Return the (X, Y) coordinate for the center point of the cell that contains the specified text.  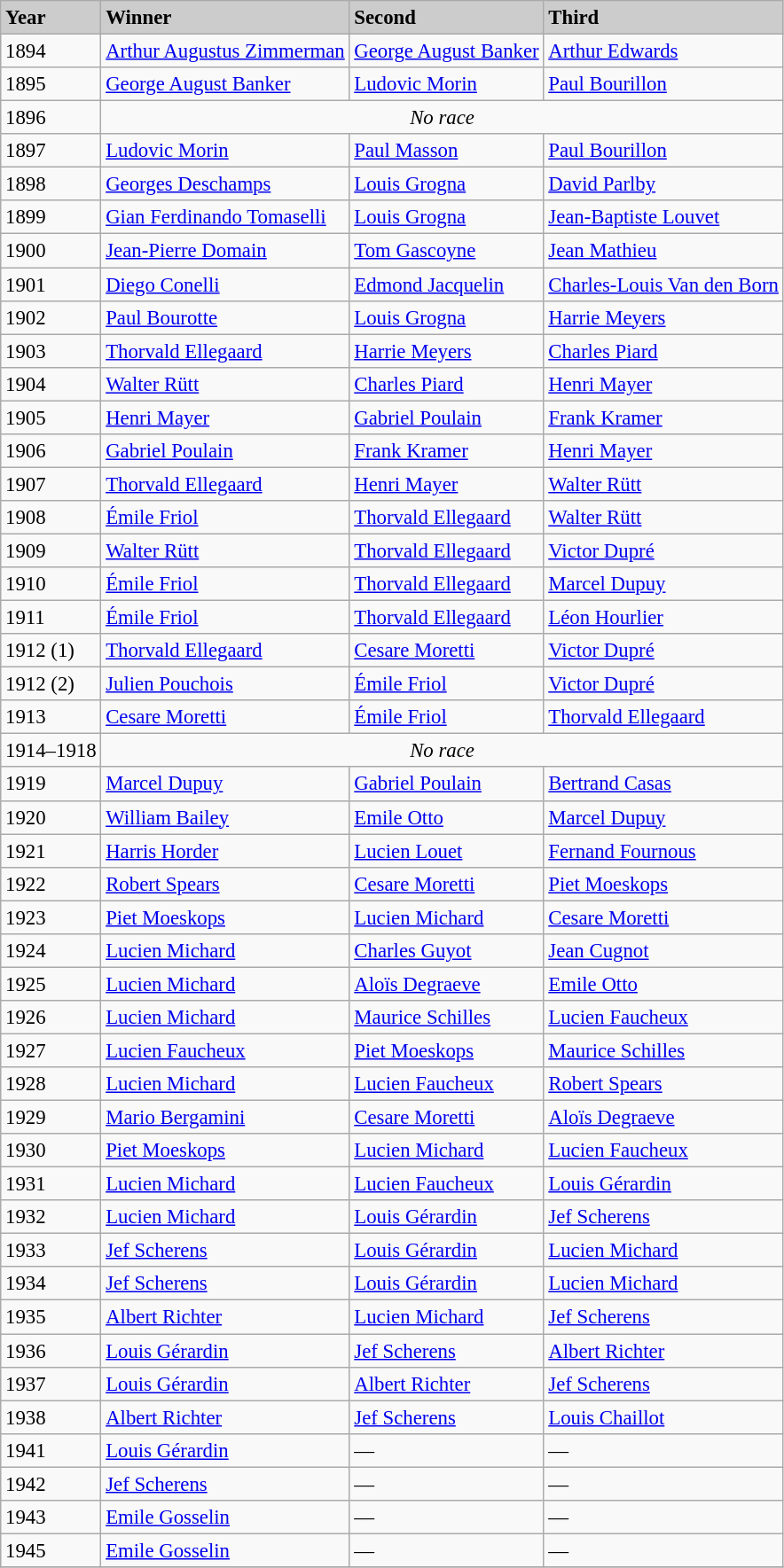
1904 (51, 384)
Harris Horder (225, 851)
Louis Chaillot (663, 1417)
Bertrand Casas (663, 784)
Léon Hourlier (663, 618)
1936 (51, 1351)
1921 (51, 851)
1923 (51, 917)
Jean Mathieu (663, 251)
Jean-Baptiste Louvet (663, 217)
1943 (51, 1517)
Tom Gascoyne (447, 251)
David Parlby (663, 184)
1928 (51, 1084)
1899 (51, 217)
Year (51, 18)
1934 (51, 1284)
1924 (51, 951)
1930 (51, 1151)
Mario Bergamini (225, 1118)
1933 (51, 1251)
1935 (51, 1317)
1907 (51, 484)
Paul Bourotte (225, 317)
Charles Guyot (447, 951)
1932 (51, 1217)
1906 (51, 451)
1925 (51, 984)
1914–1918 (51, 751)
1910 (51, 584)
1929 (51, 1118)
1912 (2) (51, 684)
1919 (51, 784)
1894 (51, 51)
Arthur Augustus Zimmerman (225, 51)
1908 (51, 518)
Fernand Fournous (663, 851)
Lucien Louet (447, 851)
1912 (1) (51, 651)
1909 (51, 550)
Arthur Edwards (663, 51)
1942 (51, 1484)
1926 (51, 1018)
Second (447, 18)
Diego Conelli (225, 285)
William Bailey (225, 817)
1922 (51, 884)
Edmond Jacquelin (447, 285)
1927 (51, 1050)
1945 (51, 1550)
Jean-Pierre Domain (225, 251)
Gian Ferdinando Tomaselli (225, 217)
1900 (51, 251)
Julien Pouchois (225, 684)
Paul Masson (447, 151)
Winner (225, 18)
Charles-Louis Van den Born (663, 285)
1902 (51, 317)
Third (663, 18)
1911 (51, 618)
1913 (51, 717)
1903 (51, 351)
1938 (51, 1417)
1905 (51, 417)
1896 (51, 118)
1897 (51, 151)
Georges Deschamps (225, 184)
1901 (51, 285)
1895 (51, 84)
1920 (51, 817)
Jean Cugnot (663, 951)
1898 (51, 184)
1937 (51, 1384)
1931 (51, 1184)
1941 (51, 1450)
